Find where the given text appears and provide that cell's center as (X, Y) coordinate. 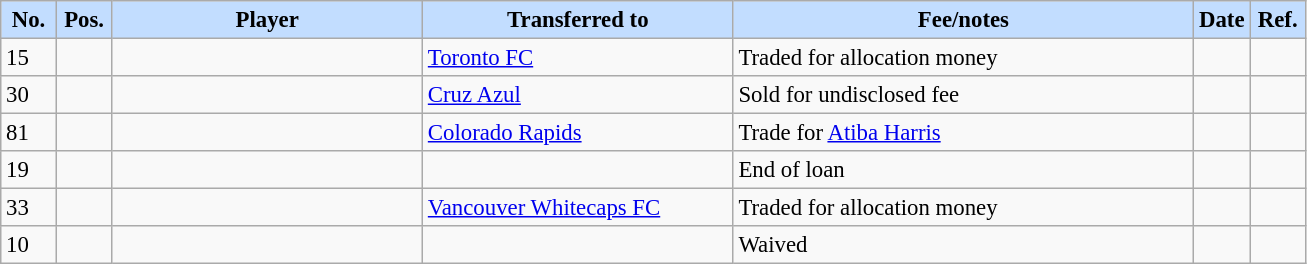
Player (268, 20)
Vancouver Whitecaps FC (578, 208)
81 (29, 133)
10 (29, 245)
Cruz Azul (578, 95)
Waived (964, 245)
Sold for undisclosed fee (964, 95)
33 (29, 208)
30 (29, 95)
Fee/notes (964, 20)
Colorado Rapids (578, 133)
Ref. (1278, 20)
Pos. (84, 20)
No. (29, 20)
15 (29, 58)
Date (1222, 20)
Toronto FC (578, 58)
19 (29, 170)
Transferred to (578, 20)
Trade for Atiba Harris (964, 133)
End of loan (964, 170)
